Determine the (x, y) coordinate at the center of the cell enclosing the given text.  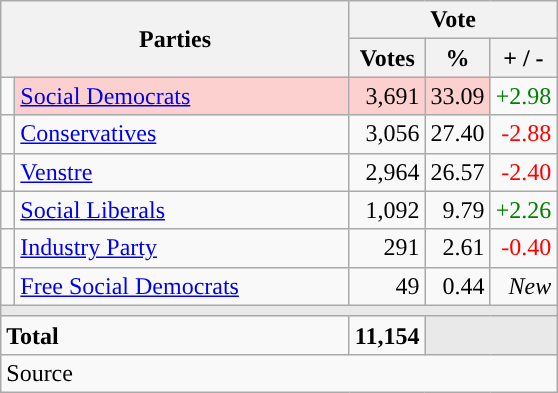
Social Democrats (182, 96)
Industry Party (182, 248)
-2.40 (524, 172)
291 (387, 248)
3,691 (387, 96)
Free Social Democrats (182, 286)
27.40 (458, 134)
26.57 (458, 172)
Conservatives (182, 134)
3,056 (387, 134)
+2.26 (524, 210)
49 (387, 286)
Votes (387, 58)
2,964 (387, 172)
0.44 (458, 286)
2.61 (458, 248)
11,154 (387, 335)
9.79 (458, 210)
New (524, 286)
Venstre (182, 172)
Vote (452, 20)
% (458, 58)
1,092 (387, 210)
+2.98 (524, 96)
33.09 (458, 96)
Social Liberals (182, 210)
+ / - (524, 58)
-2.88 (524, 134)
-0.40 (524, 248)
Parties (176, 39)
Source (279, 373)
Total (176, 335)
